Determine the [x, y] coordinate at the center of the cell enclosing the given text.  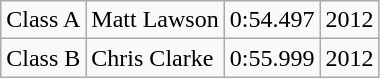
Class A [44, 20]
0:55.999 [272, 58]
Class B [44, 58]
Matt Lawson [155, 20]
0:54.497 [272, 20]
Chris Clarke [155, 58]
